Return the [X, Y] coordinate for the center point of the cell that contains the specified text.  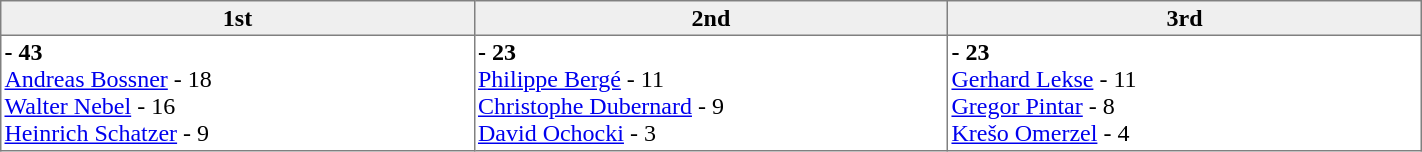
- 23Gerhard Lekse - 11Gregor Pintar - 8Krešo Omerzel - 4 [1185, 93]
- 43Andreas Bossner - 18Walter Nebel - 16Heinrich Schatzer - 9 [238, 93]
2nd [710, 18]
- 23Philippe Bergé - 11Christophe Dubernard - 9David Ochocki - 3 [710, 93]
3rd [1185, 18]
1st [238, 18]
